Determine the [x, y] coordinate at the center of the cell enclosing the given text.  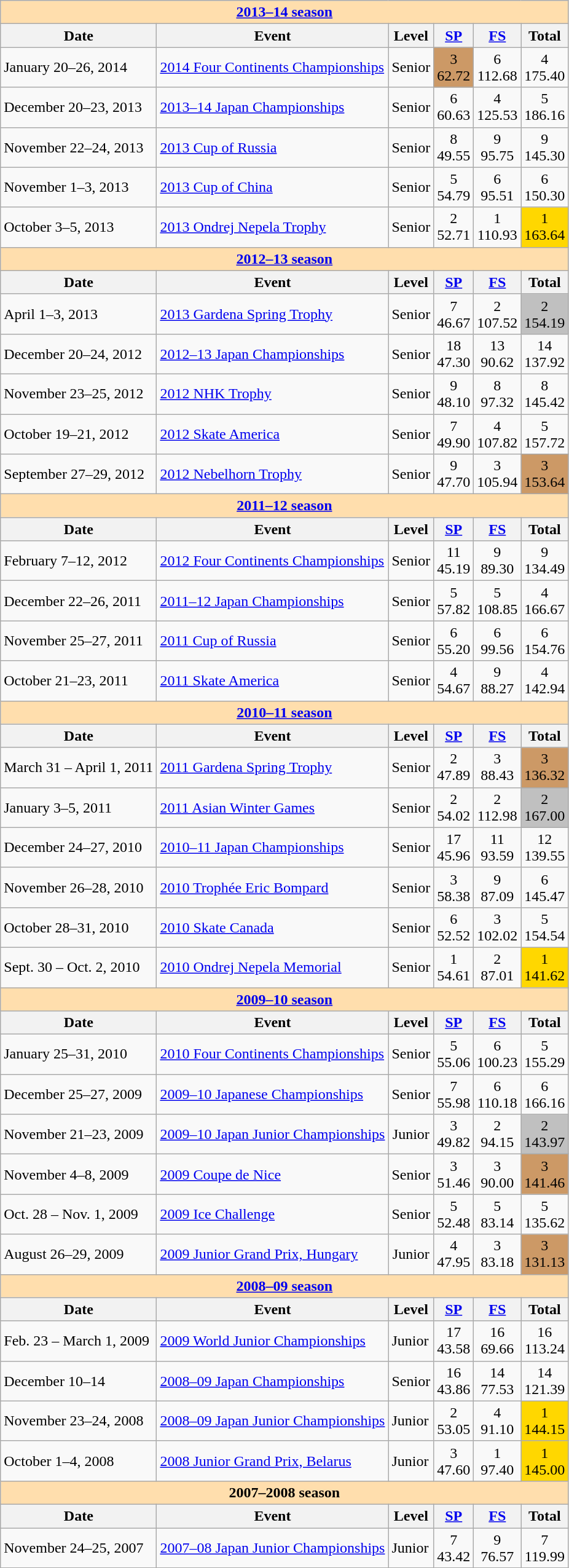
4 47.95 [453, 1254]
2009–10 Japanese Championships [273, 1094]
6 99.56 [498, 640]
1 110.93 [498, 227]
4 175.40 [544, 68]
1 54.61 [453, 967]
16 113.24 [544, 1341]
4 54.67 [453, 681]
2013 Cup of Russia [273, 148]
October 19–21, 2012 [79, 434]
6 110.18 [498, 1094]
11 45.19 [453, 561]
2011–12 season [284, 506]
5 135.62 [544, 1215]
December 20–24, 2012 [79, 354]
6 150.30 [544, 187]
9 47.70 [453, 475]
2013–14 Japan Championships [273, 107]
2007–2008 season [284, 1492]
2009–10 season [284, 999]
3 83.18 [498, 1254]
3 58.38 [453, 888]
17 45.96 [453, 847]
3 88.43 [498, 767]
2014 Four Continents Championships [273, 68]
6 166.16 [544, 1094]
2010 Four Continents Championships [273, 1055]
3 47.60 [453, 1460]
2013 Cup of China [273, 187]
3 49.82 [453, 1135]
6 100.23 [498, 1055]
November 26–28, 2010 [79, 888]
2 47.89 [453, 767]
2 54.02 [453, 808]
7 46.67 [453, 313]
5 108.85 [498, 601]
2 167.00 [544, 808]
4 166.67 [544, 601]
October 1–4, 2008 [79, 1460]
January 25–31, 2010 [79, 1055]
3 105.94 [498, 475]
3 141.46 [544, 1174]
November 22–24, 2013 [79, 148]
9 88.27 [498, 681]
April 1–3, 2013 [79, 313]
13 90.62 [498, 354]
2011 Cup of Russia [273, 640]
4 107.82 [498, 434]
6 52.52 [453, 927]
2 143.97 [544, 1135]
October 3–5, 2013 [79, 227]
14 137.92 [544, 354]
6 154.76 [544, 640]
2 112.98 [498, 808]
4 125.53 [498, 107]
8 97.32 [498, 393]
2012 NHK Trophy [273, 393]
9 76.57 [498, 1548]
2012 Four Continents Championships [273, 561]
7 43.42 [453, 1548]
4 142.94 [544, 681]
2013 Ondrej Nepela Trophy [273, 227]
January 20–26, 2014 [79, 68]
3 51.46 [453, 1174]
2009 Coupe de Nice [273, 1174]
2 94.15 [498, 1135]
2012–13 season [284, 259]
3 102.02 [498, 927]
8 145.42 [544, 393]
2011 Skate America [273, 681]
1 144.15 [544, 1421]
2010 Skate Canada [273, 927]
2008–09 Japan Junior Championships [273, 1421]
December 22–26, 2011 [79, 601]
2009 World Junior Championships [273, 1341]
3 131.13 [544, 1254]
17 43.58 [453, 1341]
8 49.55 [453, 148]
September 27–29, 2012 [79, 475]
November 4–8, 2009 [79, 1174]
2012 Nebelhorn Trophy [273, 475]
3 90.00 [498, 1174]
12 139.55 [544, 847]
December 20–23, 2013 [79, 107]
5 155.29 [544, 1055]
5 55.06 [453, 1055]
December 24–27, 2010 [79, 847]
2 154.19 [544, 313]
5 154.54 [544, 927]
5 157.72 [544, 434]
January 3–5, 2011 [79, 808]
2 87.01 [498, 967]
October 21–23, 2011 [79, 681]
2012 Skate America [273, 434]
16 69.66 [498, 1341]
2009–10 Japan Junior Championships [273, 1135]
2009 Ice Challenge [273, 1215]
November 23–25, 2012 [79, 393]
5 186.16 [544, 107]
14 121.39 [544, 1381]
Feb. 23 – March 1, 2009 [79, 1341]
2008 Junior Grand Prix, Belarus [273, 1460]
2010 Trophée Eric Bompard [273, 888]
2 53.05 [453, 1421]
9 48.10 [453, 393]
9 89.30 [498, 561]
November 21–23, 2009 [79, 1135]
2011 Gardena Spring Trophy [273, 767]
3 62.72 [453, 68]
August 26–29, 2009 [79, 1254]
2007–08 Japan Junior Championships [273, 1548]
December 10–14 [79, 1381]
6 112.68 [498, 68]
November 25–27, 2011 [79, 640]
October 28–31, 2010 [79, 927]
5 52.48 [453, 1215]
2011 Asian Winter Games [273, 808]
7 55.98 [453, 1094]
November 1–3, 2013 [79, 187]
6 55.20 [453, 640]
March 31 – April 1, 2011 [79, 767]
2009 Junior Grand Prix, Hungary [273, 1254]
3 153.64 [544, 475]
2008–09 Japan Championships [273, 1381]
February 7–12, 2012 [79, 561]
9 87.09 [498, 888]
2010–11 season [284, 712]
6 95.51 [498, 187]
1 97.40 [498, 1460]
November 24–25, 2007 [79, 1548]
11 93.59 [498, 847]
9 95.75 [498, 148]
6 145.47 [544, 888]
2010 Ondrej Nepela Memorial [273, 967]
2 107.52 [498, 313]
9 145.30 [544, 148]
1 163.64 [544, 227]
5 54.79 [453, 187]
6 60.63 [453, 107]
3 136.32 [544, 767]
1 141.62 [544, 967]
7 49.90 [453, 434]
2011–12 Japan Championships [273, 601]
5 57.82 [453, 601]
5 83.14 [498, 1215]
1 145.00 [544, 1460]
14 77.53 [498, 1381]
2010–11 Japan Championships [273, 847]
18 47.30 [453, 354]
2 52.71 [453, 227]
Oct. 28 – Nov. 1, 2009 [79, 1215]
2013 Gardena Spring Trophy [273, 313]
December 25–27, 2009 [79, 1094]
2012–13 Japan Championships [273, 354]
9 134.49 [544, 561]
Sept. 30 – Oct. 2, 2010 [79, 967]
2013–14 season [284, 12]
7 119.99 [544, 1548]
2008–09 season [284, 1286]
4 91.10 [498, 1421]
November 23–24, 2008 [79, 1421]
16 43.86 [453, 1381]
